Extract the (X, Y) coordinate from the center of the cell holding the provided text.  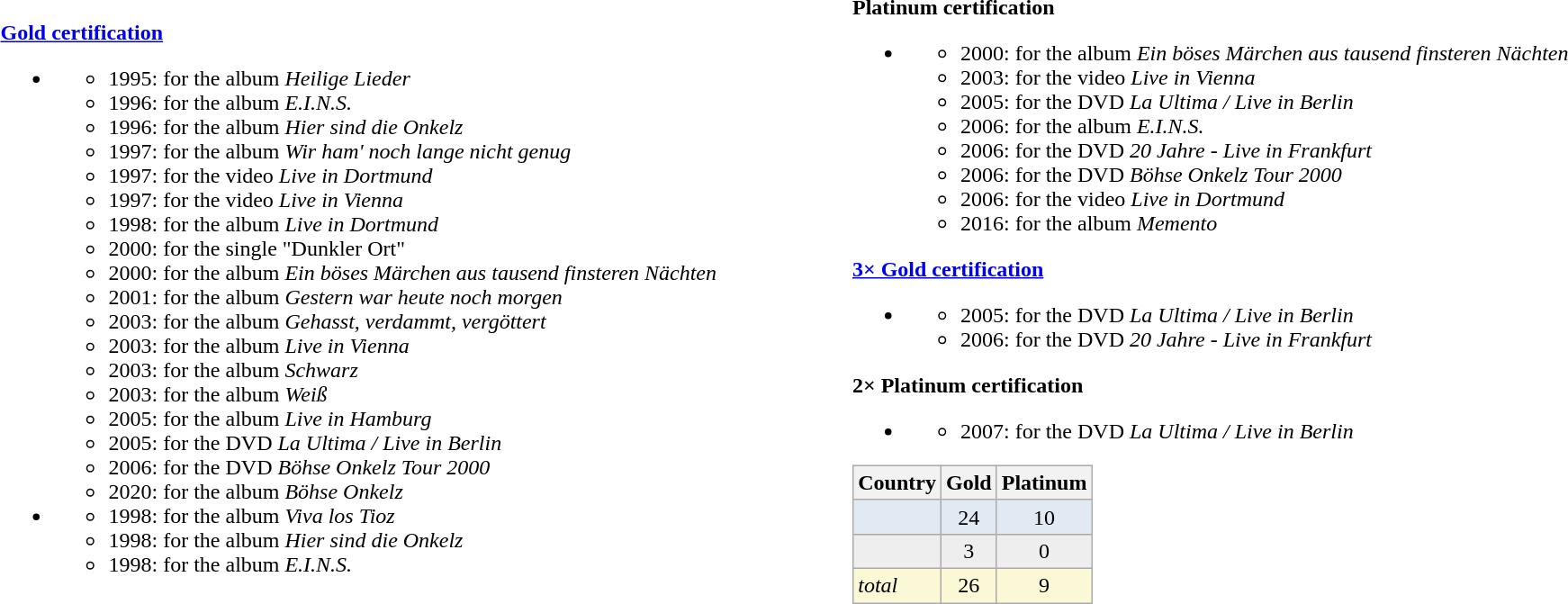
Country (897, 482)
total (897, 585)
3 (969, 551)
9 (1044, 585)
Gold (969, 482)
0 (1044, 551)
10 (1044, 517)
Platinum (1044, 482)
26 (969, 585)
24 (969, 517)
